Identify which cell holds the provided text, then report its [x, y] central coordinate. 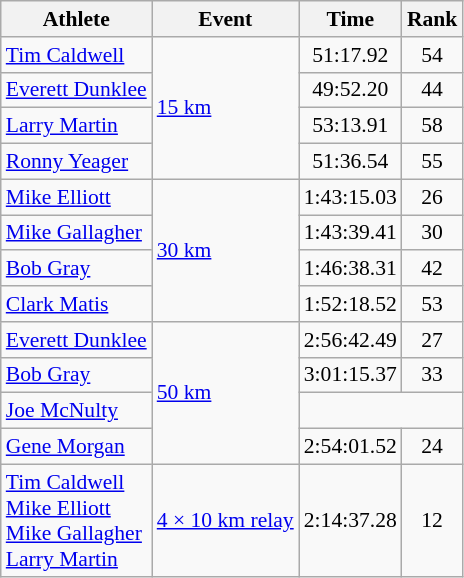
Joe McNulty [76, 411]
24 [432, 447]
54 [432, 55]
Tim CaldwellMike ElliottMike GallagherLarry Martin [76, 520]
30 [432, 233]
Athlete [76, 19]
58 [432, 126]
42 [432, 269]
50 km [226, 393]
Time [350, 19]
Clark Matis [76, 304]
3:01:15.37 [350, 375]
Larry Martin [76, 126]
4 × 10 km relay [226, 520]
Event [226, 19]
Ronny Yeager [76, 162]
51:17.92 [350, 55]
1:52:18.52 [350, 304]
15 km [226, 108]
44 [432, 90]
2:14:37.28 [350, 520]
Gene Morgan [76, 447]
49:52.20 [350, 90]
12 [432, 520]
Mike Elliott [76, 197]
30 km [226, 250]
51:36.54 [350, 162]
27 [432, 340]
2:56:42.49 [350, 340]
2:54:01.52 [350, 447]
Rank [432, 19]
1:43:15.03 [350, 197]
1:46:38.31 [350, 269]
Mike Gallagher [76, 233]
Tim Caldwell [76, 55]
53 [432, 304]
33 [432, 375]
55 [432, 162]
53:13.91 [350, 126]
1:43:39.41 [350, 233]
26 [432, 197]
